Search for the cell housing the specified text and yield its (X, Y) center coordinate. 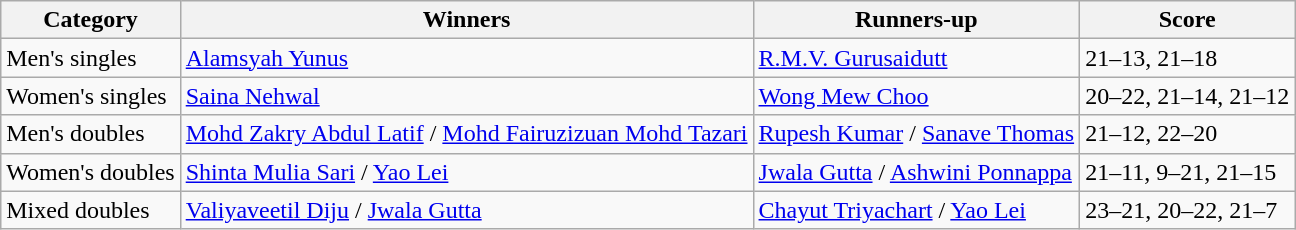
Women's singles (90, 96)
Rupesh Kumar / Sanave Thomas (916, 134)
Shinta Mulia Sari / Yao Lei (466, 172)
Runners-up (916, 20)
Saina Nehwal (466, 96)
Men's singles (90, 58)
Valiyaveetil Diju / Jwala Gutta (466, 210)
Winners (466, 20)
Women's doubles (90, 172)
Alamsyah Yunus (466, 58)
Category (90, 20)
Men's doubles (90, 134)
21–11, 9–21, 21–15 (1188, 172)
Jwala Gutta / Ashwini Ponnappa (916, 172)
23–21, 20–22, 21–7 (1188, 210)
R.M.V. Gurusaidutt (916, 58)
21–13, 21–18 (1188, 58)
Chayut Triyachart / Yao Lei (916, 210)
Wong Mew Choo (916, 96)
Score (1188, 20)
Mixed doubles (90, 210)
Mohd Zakry Abdul Latif / Mohd Fairuzizuan Mohd Tazari (466, 134)
20–22, 21–14, 21–12 (1188, 96)
21–12, 22–20 (1188, 134)
